Scan for the cell matching the given text and deliver its [X, Y] coordinate at center. 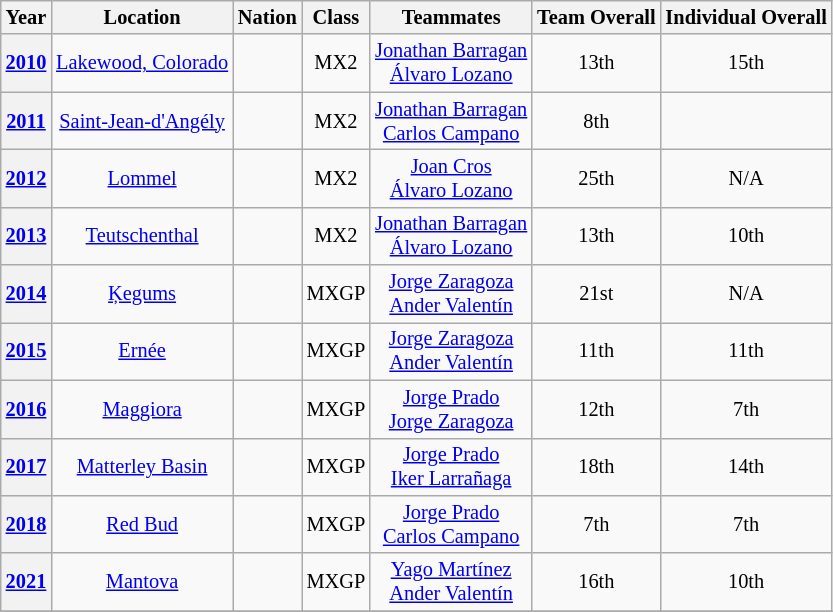
18th [596, 467]
Location [142, 17]
25th [596, 178]
Year [26, 17]
Lommel [142, 178]
2017 [26, 467]
Individual Overall [746, 17]
Ķegums [142, 294]
Joan CrosÁlvaro Lozano [451, 178]
Matterley Basin [142, 467]
8th [596, 121]
Team Overall [596, 17]
2013 [26, 236]
Nation [268, 17]
Lakewood, Colorado [142, 63]
Teammates [451, 17]
Red Bud [142, 524]
Teutschenthal [142, 236]
2015 [26, 351]
2016 [26, 409]
Mantova [142, 582]
2012 [26, 178]
Maggiora [142, 409]
Yago MartínezAnder Valentín [451, 582]
2014 [26, 294]
14th [746, 467]
16th [596, 582]
2021 [26, 582]
Jorge PradoJorge Zaragoza [451, 409]
Jorge PradoIker Larrañaga [451, 467]
15th [746, 63]
Class [336, 17]
12th [596, 409]
Jorge PradoCarlos Campano [451, 524]
21st [596, 294]
2018 [26, 524]
Saint-Jean-d'Angély [142, 121]
2010 [26, 63]
Jonathan BarraganCarlos Campano [451, 121]
Ernée [142, 351]
2011 [26, 121]
